Determine the (x, y) coordinate at the center of the cell enclosing the given text.  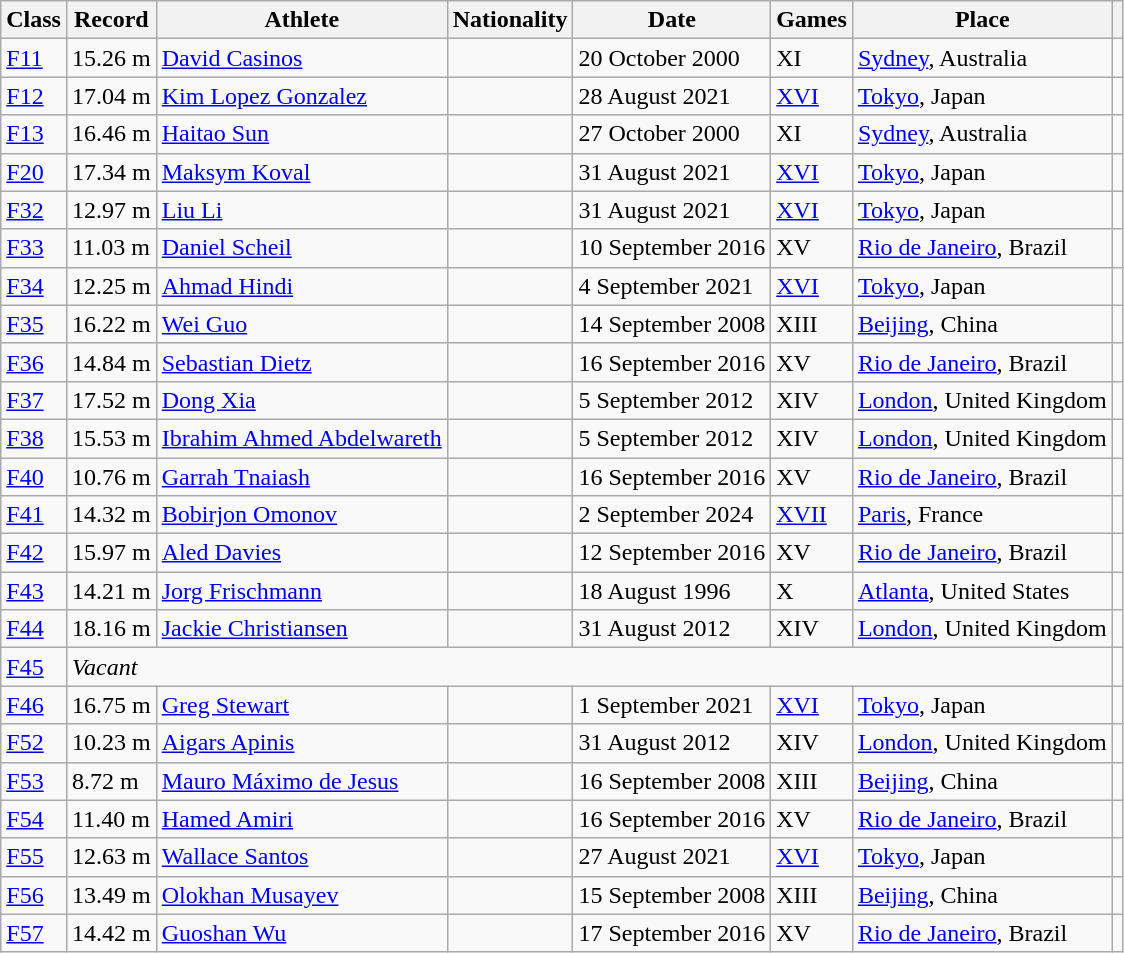
Kim Lopez Gonzalez (302, 96)
17 September 2016 (672, 933)
Record (111, 20)
F37 (34, 400)
Mauro Máximo de Jesus (302, 781)
28 August 2021 (672, 96)
Liu Li (302, 210)
F34 (34, 286)
F11 (34, 58)
14.42 m (111, 933)
David Casinos (302, 58)
XVII (812, 515)
F57 (34, 933)
Maksym Koval (302, 172)
12.97 m (111, 210)
1 September 2021 (672, 705)
15 September 2008 (672, 895)
15.53 m (111, 438)
Haitao Sun (302, 134)
F52 (34, 743)
8.72 m (111, 781)
F36 (34, 362)
F12 (34, 96)
Jackie Christiansen (302, 629)
Paris, France (982, 515)
F32 (34, 210)
F43 (34, 591)
12 September 2016 (672, 553)
F45 (34, 667)
Wallace Santos (302, 857)
14.32 m (111, 515)
Games (812, 20)
17.52 m (111, 400)
16.75 m (111, 705)
16.46 m (111, 134)
13.49 m (111, 895)
F55 (34, 857)
10.23 m (111, 743)
F54 (34, 819)
Olokhan Musayev (302, 895)
F46 (34, 705)
15.97 m (111, 553)
F35 (34, 324)
F56 (34, 895)
Sebastian Dietz (302, 362)
Class (34, 20)
F41 (34, 515)
11.40 m (111, 819)
F20 (34, 172)
Date (672, 20)
Place (982, 20)
Aled Davies (302, 553)
F13 (34, 134)
12.63 m (111, 857)
F44 (34, 629)
F42 (34, 553)
12.25 m (111, 286)
F40 (34, 477)
Wei Guo (302, 324)
14 September 2008 (672, 324)
14.84 m (111, 362)
18 August 1996 (672, 591)
F53 (34, 781)
Jorg Frischmann (302, 591)
Guoshan Wu (302, 933)
Dong Xia (302, 400)
Athlete (302, 20)
Ibrahim Ahmed Abdelwareth (302, 438)
10.76 m (111, 477)
17.04 m (111, 96)
27 October 2000 (672, 134)
Vacant (589, 667)
10 September 2016 (672, 248)
2 September 2024 (672, 515)
Aigars Apinis (302, 743)
Nationality (510, 20)
Hamed Amiri (302, 819)
4 September 2021 (672, 286)
Greg Stewart (302, 705)
Bobirjon Omonov (302, 515)
11.03 m (111, 248)
27 August 2021 (672, 857)
15.26 m (111, 58)
16.22 m (111, 324)
F33 (34, 248)
18.16 m (111, 629)
Atlanta, United States (982, 591)
F38 (34, 438)
14.21 m (111, 591)
20 October 2000 (672, 58)
X (812, 591)
Daniel Scheil (302, 248)
16 September 2008 (672, 781)
Ahmad Hindi (302, 286)
Garrah Tnaiash (302, 477)
17.34 m (111, 172)
